Search for the cell housing the specified text and yield its [X, Y] center coordinate. 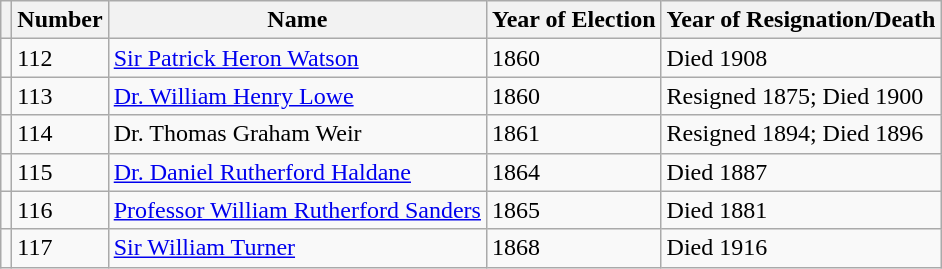
Dr. Thomas Graham Weir [297, 134]
116 [60, 210]
Year of Election [574, 20]
Number [60, 20]
1868 [574, 248]
Resigned 1875; Died 1900 [801, 96]
Name [297, 20]
Sir Patrick Heron Watson [297, 58]
Dr. Daniel Rutherford Haldane [297, 172]
Died 1908 [801, 58]
Died 1887 [801, 172]
Year of Resignation/Death [801, 20]
1864 [574, 172]
113 [60, 96]
117 [60, 248]
Dr. William Henry Lowe [297, 96]
112 [60, 58]
Died 1916 [801, 248]
Professor William Rutherford Sanders [297, 210]
114 [60, 134]
Sir William Turner [297, 248]
1861 [574, 134]
1865 [574, 210]
115 [60, 172]
Resigned 1894; Died 1896 [801, 134]
Died 1881 [801, 210]
